From the cell containing the given text, extract its center point as [X, Y] coordinate. 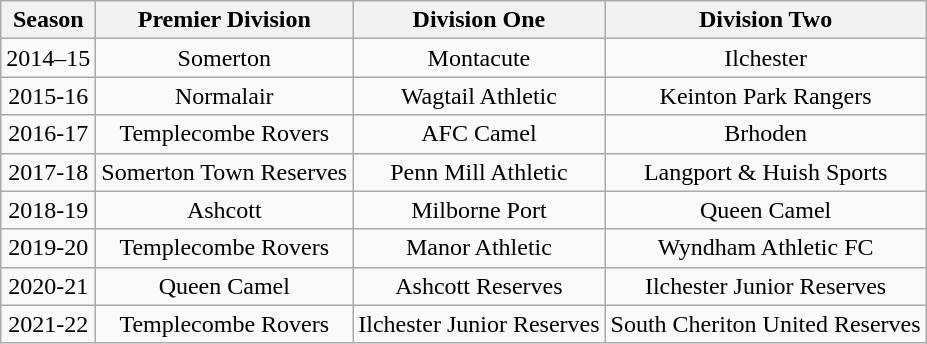
2019-20 [48, 248]
2018-19 [48, 210]
2014–15 [48, 58]
Brhoden [766, 134]
2017-18 [48, 172]
2016-17 [48, 134]
Manor Athletic [479, 248]
Ashcott [224, 210]
Ilchester [766, 58]
2020-21 [48, 286]
Milborne Port [479, 210]
Ashcott Reserves [479, 286]
Penn Mill Athletic [479, 172]
Somerton [224, 58]
Keinton Park Rangers [766, 96]
Division One [479, 20]
Montacute [479, 58]
Somerton Town Reserves [224, 172]
2021-22 [48, 324]
South Cheriton United Reserves [766, 324]
Wagtail Athletic [479, 96]
Normalair [224, 96]
2015-16 [48, 96]
AFC Camel [479, 134]
Langport & Huish Sports [766, 172]
Wyndham Athletic FC [766, 248]
Premier Division [224, 20]
Division Two [766, 20]
Season [48, 20]
